Provide the [X, Y] coordinate of the cell's center where the given text is located.  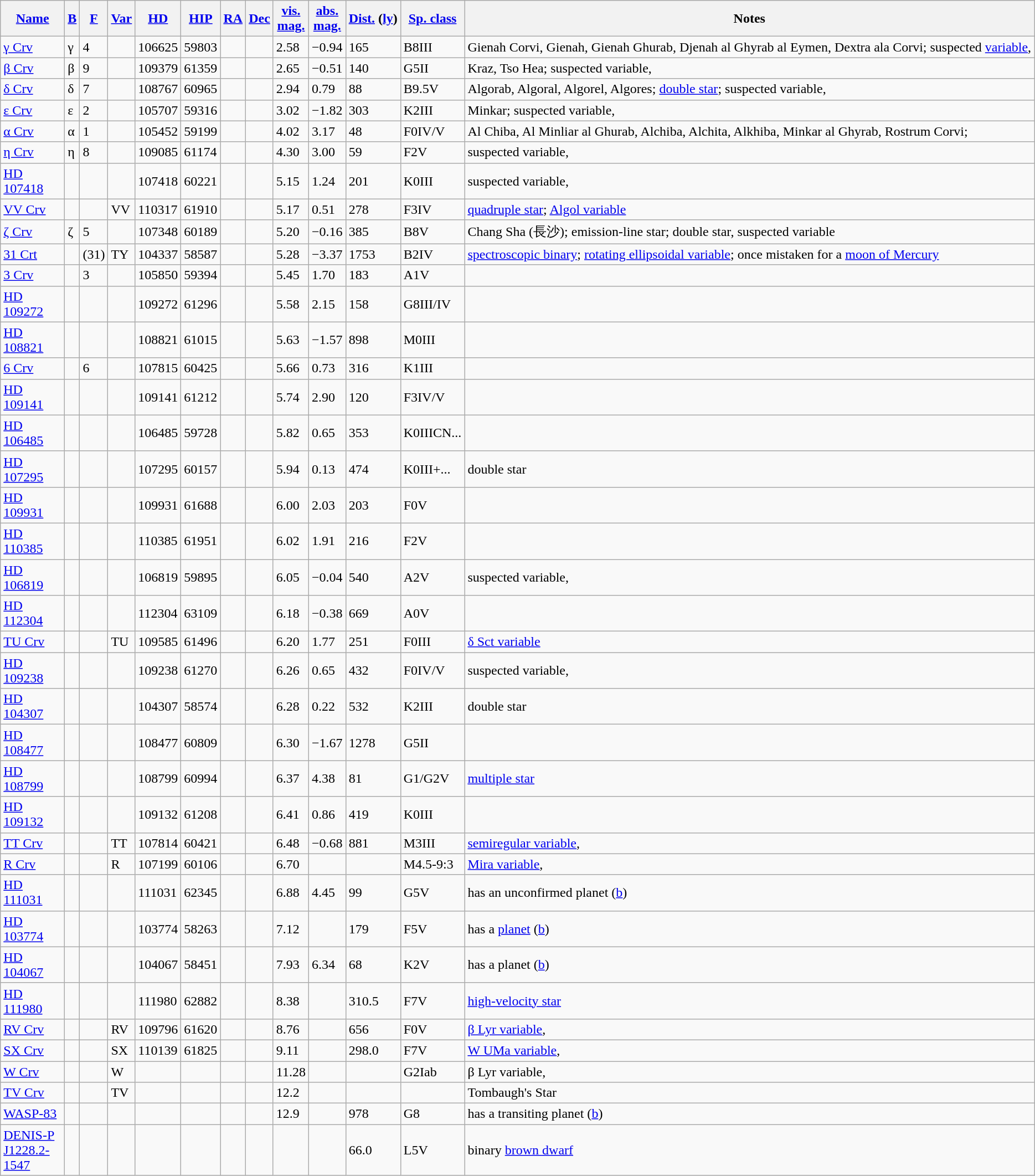
60157 [200, 469]
6.41 [291, 814]
105707 [158, 110]
61825 [200, 1050]
61208 [200, 814]
7.12 [291, 928]
K0III+... [432, 469]
4.38 [328, 779]
165 [373, 47]
β Crv [33, 68]
Gienah Corvi, Gienah, Gienah Ghurab, Djenah al Ghyrab al Eymen, Dextra ala Corvi; suspected variable, [750, 47]
109585 [158, 642]
61212 [200, 397]
5.15 [291, 181]
−1.82 [328, 110]
1 [94, 131]
5.66 [291, 368]
111980 [158, 1000]
385 [373, 232]
203 [373, 505]
5.94 [291, 469]
898 [373, 340]
1753 [373, 254]
0.51 [328, 209]
109132 [158, 814]
HD 110385 [33, 541]
γ [72, 47]
48 [373, 131]
2.65 [291, 68]
6.26 [291, 670]
5 [94, 232]
B8V [432, 232]
532 [373, 707]
δ Crv [33, 89]
0.13 [328, 469]
B2IV [432, 254]
5.17 [291, 209]
60221 [200, 181]
59199 [200, 131]
TV Crv [33, 1093]
A0V [432, 614]
108477 [158, 742]
58574 [200, 707]
158 [373, 304]
108821 [158, 340]
Mira variable, [750, 864]
RA [233, 19]
abs.mag. [328, 19]
5.74 [291, 397]
HD [158, 19]
G8 [432, 1114]
3 [94, 275]
M4.5-9:3 [432, 864]
5.20 [291, 232]
B8III [432, 47]
6.18 [291, 614]
7.93 [291, 965]
Minkar; suspected variable, [750, 110]
108767 [158, 89]
251 [373, 642]
6.00 [291, 505]
104067 [158, 965]
183 [373, 275]
109141 [158, 397]
6.20 [291, 642]
107418 [158, 181]
58263 [200, 928]
G5V [432, 893]
R [122, 864]
9 [94, 68]
G1/G2V [432, 779]
59394 [200, 275]
58451 [200, 965]
TV [122, 1093]
WASP-83 [33, 1114]
has a transiting planet (b) [750, 1114]
Kraz, Tso Hea; suspected variable, [750, 68]
6.30 [291, 742]
A1V [432, 275]
474 [373, 469]
978 [373, 1114]
TU Crv [33, 642]
61910 [200, 209]
−0.38 [328, 614]
DENIS-P J1228.2-1547 [33, 1150]
HD 109931 [33, 505]
δ Sct variable [750, 642]
12.9 [291, 1114]
61496 [200, 642]
SX [122, 1050]
HD 107418 [33, 181]
9.11 [291, 1050]
F3IV [432, 209]
61296 [200, 304]
60965 [200, 89]
61015 [200, 340]
61951 [200, 541]
5.82 [291, 433]
303 [373, 110]
316 [373, 368]
vis.mag. [291, 19]
62345 [200, 893]
110139 [158, 1050]
60809 [200, 742]
0.79 [328, 89]
3.00 [328, 152]
58587 [200, 254]
2.94 [291, 89]
RV Crv [33, 1029]
5.63 [291, 340]
−0.51 [328, 68]
HD 106485 [33, 433]
HIP [200, 19]
γ Crv [33, 47]
109796 [158, 1029]
60425 [200, 368]
105452 [158, 131]
88 [373, 89]
Al Chiba, Al Minliar al Ghurab, Alchiba, Alchita, Alkhiba, Minkar al Ghyrab, Rostrum Corvi; [750, 131]
1.24 [328, 181]
60994 [200, 779]
M3III [432, 843]
α Crv [33, 131]
109379 [158, 68]
3.02 [291, 110]
W [122, 1072]
109931 [158, 505]
R Crv [33, 864]
59895 [200, 577]
HD 109132 [33, 814]
61620 [200, 1029]
278 [373, 209]
(31) [94, 254]
5.28 [291, 254]
binary brown dwarf [750, 1150]
−3.37 [328, 254]
2.03 [328, 505]
1.91 [328, 541]
6.70 [291, 864]
107348 [158, 232]
61688 [200, 505]
0.22 [328, 707]
Var [122, 19]
6.02 [291, 541]
ε [72, 110]
2 [94, 110]
HD 104307 [33, 707]
α [72, 131]
HD 104067 [33, 965]
1278 [373, 742]
−0.94 [328, 47]
7 [94, 89]
Dist. (ly) [373, 19]
K0IIICN... [432, 433]
SX Crv [33, 1050]
81 [373, 779]
B [72, 19]
4 [94, 47]
4.30 [291, 152]
6 [94, 368]
1.70 [328, 275]
540 [373, 577]
419 [373, 814]
8 [94, 152]
−0.04 [328, 577]
103774 [158, 928]
107199 [158, 864]
β [72, 68]
12.2 [291, 1093]
106819 [158, 577]
60106 [200, 864]
δ [72, 89]
0.86 [328, 814]
104337 [158, 254]
0.73 [328, 368]
6.37 [291, 779]
59 [373, 152]
59728 [200, 433]
HD 103774 [33, 928]
HD 108477 [33, 742]
109085 [158, 152]
TT [122, 843]
61174 [200, 152]
TU [122, 642]
59316 [200, 110]
F5V [432, 928]
semiregular variable, [750, 843]
216 [373, 541]
5.45 [291, 275]
106625 [158, 47]
F0III [432, 642]
2.15 [328, 304]
HD 106819 [33, 577]
112304 [158, 614]
107295 [158, 469]
HD 112304 [33, 614]
6.88 [291, 893]
HD 111980 [33, 1000]
68 [373, 965]
spectroscopic binary; rotating ellipsoidal variable; once mistaken for a moon of Mercury [750, 254]
3 Crv [33, 275]
K2V [432, 965]
105850 [158, 275]
HD 111031 [33, 893]
6.48 [291, 843]
31 Crt [33, 254]
6.34 [328, 965]
G8III/IV [432, 304]
6.28 [291, 707]
8.38 [291, 1000]
Dec [260, 19]
−1.67 [328, 742]
66.0 [373, 1150]
η [72, 152]
F3IV/V [432, 397]
B9.5V [432, 89]
VV [122, 209]
Name [33, 19]
Tombaugh's Star [750, 1093]
109272 [158, 304]
104307 [158, 707]
59803 [200, 47]
HD 109238 [33, 670]
TY [122, 254]
A2V [432, 577]
140 [373, 68]
Sp. class [432, 19]
M0III [432, 340]
HD 108799 [33, 779]
60189 [200, 232]
HD 109272 [33, 304]
108799 [158, 779]
669 [373, 614]
−0.68 [328, 843]
109238 [158, 670]
179 [373, 928]
2.90 [328, 397]
6 Crv [33, 368]
201 [373, 181]
HD 108821 [33, 340]
high-velocity star [750, 1000]
W Crv [33, 1072]
353 [373, 433]
G2Iab [432, 1072]
F [94, 19]
106485 [158, 433]
107815 [158, 368]
HD 107295 [33, 469]
432 [373, 670]
3.17 [328, 131]
ζ [72, 232]
HD 109141 [33, 397]
−1.57 [328, 340]
4.45 [328, 893]
8.76 [291, 1029]
multiple star [750, 779]
L5V [432, 1150]
107814 [158, 843]
6.05 [291, 577]
Chang Sha (長沙); emission-line star; double star, suspected variable [750, 232]
298.0 [373, 1050]
110385 [158, 541]
61359 [200, 68]
2.58 [291, 47]
η Crv [33, 152]
Algorab, Algoral, Algorel, Algores; double star; suspected variable, [750, 89]
W UMa variable, [750, 1050]
K1III [432, 368]
60421 [200, 843]
quadruple star; Algol variable [750, 209]
1.77 [328, 642]
63109 [200, 614]
656 [373, 1029]
Notes [750, 19]
RV [122, 1029]
99 [373, 893]
VV Crv [33, 209]
11.28 [291, 1072]
61270 [200, 670]
ζ Crv [33, 232]
5.58 [291, 304]
111031 [158, 893]
881 [373, 843]
4.02 [291, 131]
110317 [158, 209]
62882 [200, 1000]
310.5 [373, 1000]
120 [373, 397]
has an unconfirmed planet (b) [750, 893]
TT Crv [33, 843]
ε Crv [33, 110]
−0.16 [328, 232]
